Detect which cell encompasses the target text, then output its [x, y] center coordinate. 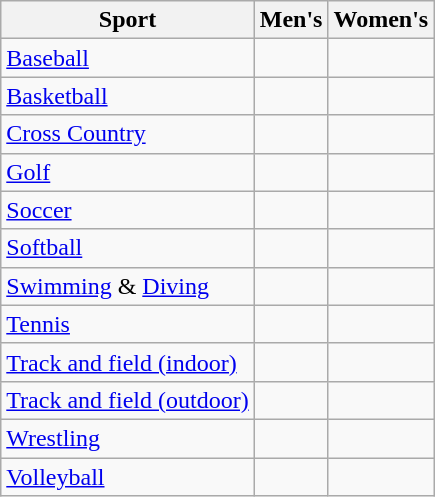
Golf [128, 172]
Swimming & Diving [128, 286]
Track and field (indoor) [128, 362]
Sport [128, 20]
Basketball [128, 96]
Women's [381, 20]
Men's [291, 20]
Wrestling [128, 438]
Volleyball [128, 477]
Cross Country [128, 134]
Tennis [128, 324]
Soccer [128, 210]
Baseball [128, 58]
Track and field (outdoor) [128, 400]
Softball [128, 248]
